Search for the cell housing the specified text and yield its (X, Y) center coordinate. 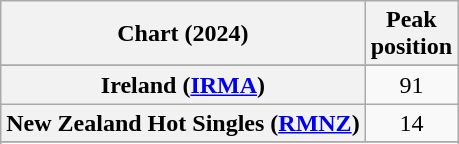
14 (411, 123)
New Zealand Hot Singles (RMNZ) (183, 123)
Chart (2024) (183, 34)
Peakposition (411, 34)
Ireland (IRMA) (183, 85)
91 (411, 85)
